Output the (X, Y) coordinate of the center of the cell containing the given text.  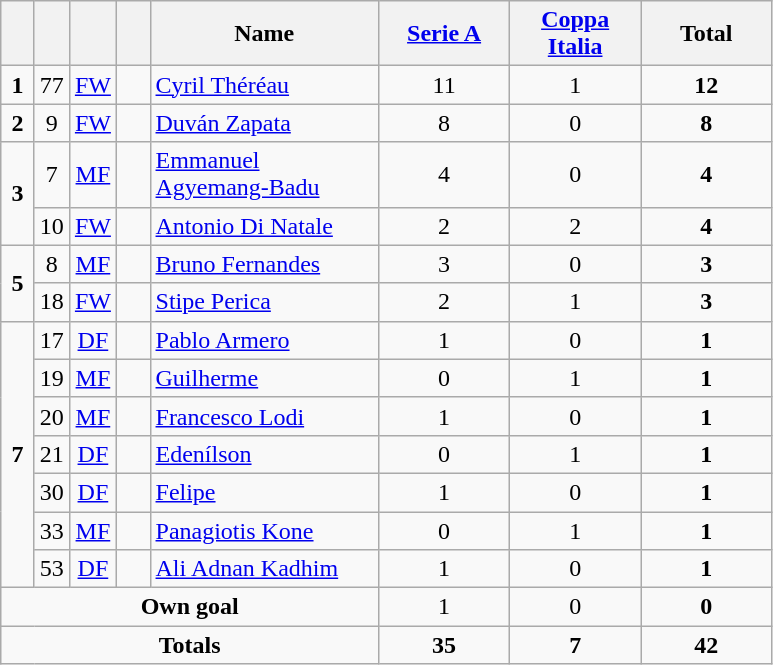
18 (52, 302)
77 (52, 85)
35 (444, 645)
10 (52, 226)
21 (52, 454)
53 (52, 569)
Stipe Perica (264, 302)
Guilherme (264, 378)
33 (52, 531)
20 (52, 416)
Totals (190, 645)
17 (52, 340)
Emmanuel Agyemang-Badu (264, 174)
Cyril Théréau (264, 85)
11 (444, 85)
Name (264, 34)
5 (18, 283)
Edenílson (264, 454)
30 (52, 492)
Serie A (444, 34)
Ali Adnan Kadhim (264, 569)
42 (706, 645)
12 (706, 85)
Total (706, 34)
Coppa Italia (576, 34)
Francesco Lodi (264, 416)
Felipe (264, 492)
9 (52, 123)
Bruno Fernandes (264, 264)
Duván Zapata (264, 123)
19 (52, 378)
Panagiotis Kone (264, 531)
Pablo Armero (264, 340)
Own goal (190, 607)
Antonio Di Natale (264, 226)
